Scan for the cell matching the given text and deliver its [X, Y] coordinate at center. 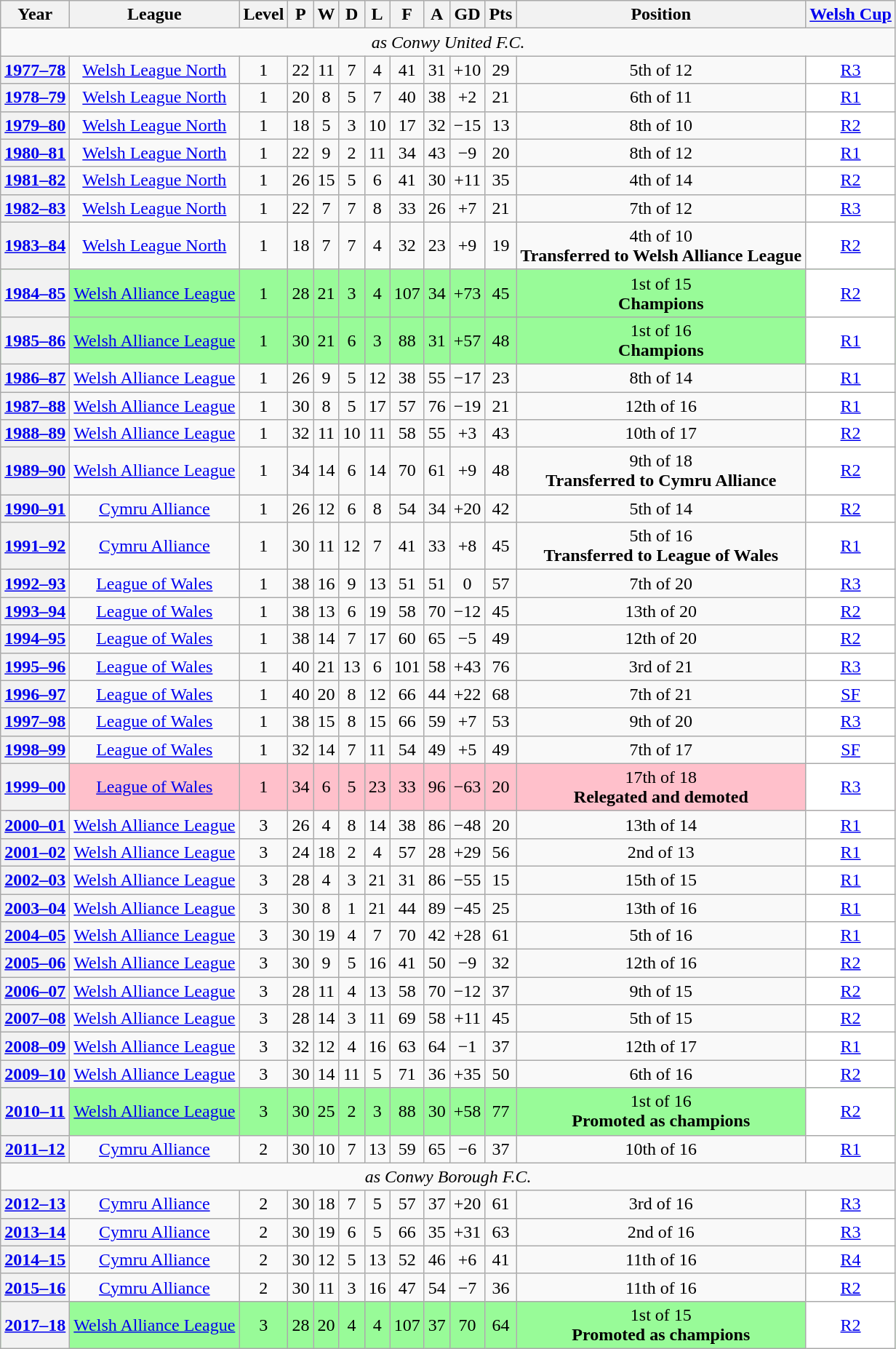
56 [500, 852]
1982–83 [35, 208]
12th of 20 [661, 639]
4th of 10 Transferred to Welsh Alliance League [661, 246]
+57 [467, 341]
L [377, 15]
1992–93 [35, 584]
13th of 16 [661, 907]
1991–92 [35, 546]
89 [436, 907]
46 [436, 1260]
P [301, 15]
−63 [467, 787]
D [352, 15]
+5 [467, 749]
R4 [851, 1260]
71 [407, 1074]
1st of 15Champions [661, 293]
GD [467, 15]
8th of 10 [661, 125]
1983–84 [35, 246]
52 [407, 1260]
1996–97 [35, 694]
1981–82 [35, 180]
6th of 11 [661, 98]
1st of 16Promoted as champions [661, 1112]
17th of 18 Relegated and demoted [661, 787]
−17 [467, 378]
5th of 14 [661, 509]
2013–14 [35, 1232]
2017–18 [35, 1324]
24 [301, 852]
League [154, 15]
4th of 14 [661, 180]
+2 [467, 98]
1987–88 [35, 405]
Pts [500, 15]
1997–98 [35, 722]
12th of 17 [661, 1046]
13th of 20 [661, 611]
1998–99 [35, 749]
−5 [467, 639]
2002–03 [35, 880]
47 [407, 1287]
8th of 14 [661, 378]
A [436, 15]
2014–15 [35, 1260]
13th of 14 [661, 824]
5th of 16Transferred to League of Wales [661, 546]
2008–09 [35, 1046]
+3 [467, 434]
−15 [467, 125]
2015–16 [35, 1287]
8th of 12 [661, 153]
−1 [467, 1046]
77 [500, 1112]
+35 [467, 1074]
as Conwy Borough F.C. [448, 1177]
7th of 20 [661, 584]
69 [407, 1019]
1999–00 [35, 787]
1985–86 [35, 341]
1995–96 [35, 666]
+31 [467, 1232]
+6 [467, 1260]
5th of 16 [661, 936]
Level [263, 15]
2007–08 [35, 1019]
2nd of 13 [661, 852]
2001–02 [35, 852]
2nd of 16 [661, 1232]
7th of 17 [661, 749]
10th of 17 [661, 434]
1990–91 [35, 509]
2003–04 [35, 907]
1978–79 [35, 98]
2009–10 [35, 1074]
53 [500, 722]
−6 [467, 1149]
15th of 15 [661, 880]
5th of 12 [661, 70]
−45 [467, 907]
+10 [467, 70]
96 [436, 787]
60 [407, 639]
2011–12 [35, 1149]
Welsh Cup [851, 15]
9th of 15 [661, 991]
2010–11 [35, 1112]
1988–89 [35, 434]
2000–01 [35, 824]
+28 [467, 936]
2012–13 [35, 1204]
1993–94 [35, 611]
−55 [467, 880]
F [407, 15]
1st of 16Champions [661, 341]
3rd of 16 [661, 1204]
29 [500, 70]
−48 [467, 824]
1st of 15Promoted as champions [661, 1324]
2004–05 [35, 936]
9th of 20 [661, 722]
1980–81 [35, 153]
+43 [467, 666]
W [326, 15]
101 [407, 666]
5th of 15 [661, 1019]
as Conwy United F.C. [448, 42]
6th of 16 [661, 1074]
−7 [467, 1287]
1989–90 [35, 471]
Year [35, 15]
+22 [467, 694]
2005–06 [35, 963]
1979–80 [35, 125]
7th of 21 [661, 694]
+29 [467, 852]
+73 [467, 293]
10th of 16 [661, 1149]
9th of 18Transferred to Cymru Alliance [661, 471]
68 [500, 694]
+8 [467, 546]
2006–07 [35, 991]
+58 [467, 1112]
3rd of 21 [661, 666]
−19 [467, 405]
1984–85 [35, 293]
7th of 12 [661, 208]
1986–87 [35, 378]
Position [661, 15]
0 [467, 584]
1994–95 [35, 639]
1977–78 [35, 70]
